Return the (x, y) coordinate for the center point of the cell that contains the specified text.  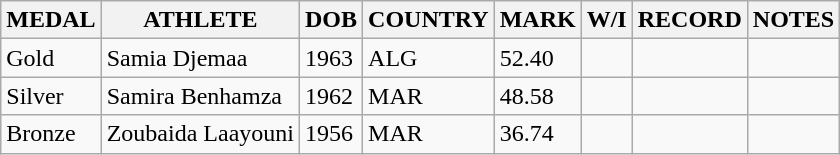
52.40 (538, 58)
MEDAL (51, 20)
RECORD (690, 20)
COUNTRY (429, 20)
MARK (538, 20)
NOTES (793, 20)
DOB (330, 20)
1956 (330, 134)
1963 (330, 58)
ALG (429, 58)
Samira Benhamza (200, 96)
ATHLETE (200, 20)
Zoubaida Laayouni (200, 134)
W/I (606, 20)
Bronze (51, 134)
36.74 (538, 134)
48.58 (538, 96)
Samia Djemaa (200, 58)
Silver (51, 96)
1962 (330, 96)
Gold (51, 58)
